Find where the given text appears and provide that cell's center as (X, Y) coordinate. 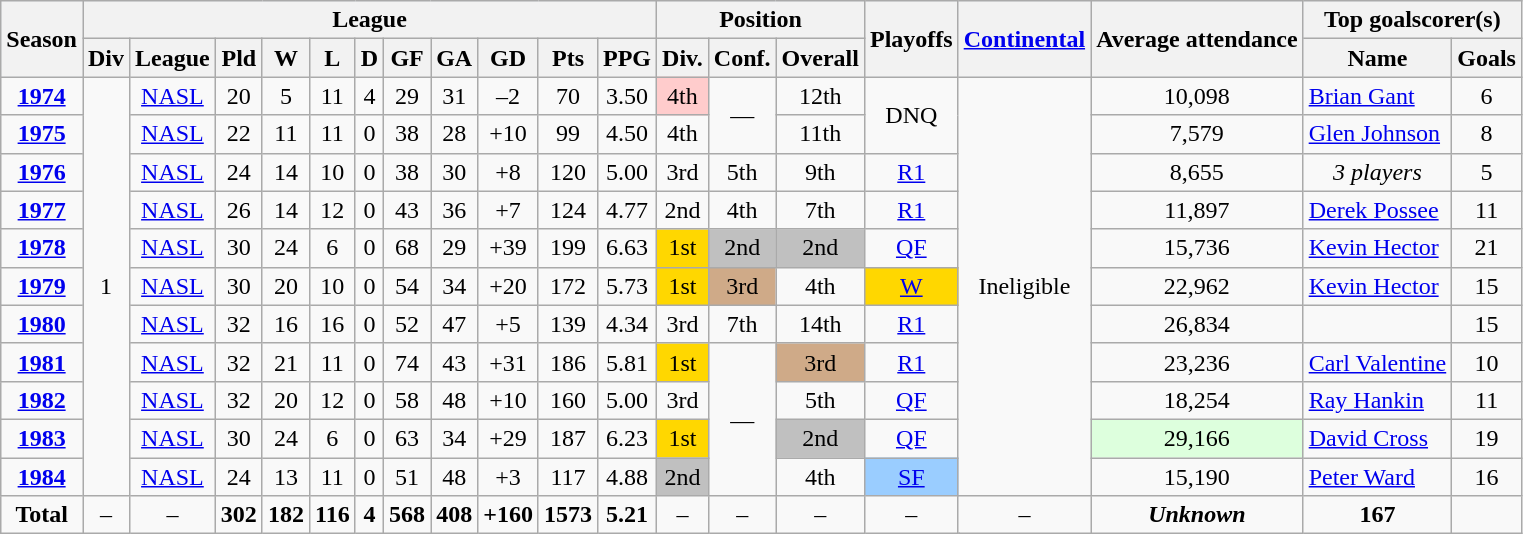
1 (106, 286)
1573 (568, 515)
4.88 (628, 477)
Overall (820, 58)
GA (454, 58)
18,254 (1198, 400)
11th (820, 134)
99 (568, 134)
1975 (42, 134)
5.81 (628, 362)
120 (568, 172)
Average attendance (1198, 39)
GF (408, 58)
Conf. (742, 58)
7,579 (1198, 134)
Ineligible (1024, 286)
187 (568, 438)
1976 (42, 172)
12th (820, 96)
116 (332, 515)
1983 (42, 438)
5.73 (628, 286)
1981 (42, 362)
11,897 (1198, 210)
19 (1487, 438)
70 (568, 96)
Position (761, 20)
58 (408, 400)
Pld (238, 58)
124 (568, 210)
Total (42, 515)
Div (106, 58)
8,655 (1198, 172)
14th (820, 324)
23,236 (1198, 362)
Pts (568, 58)
1979 (42, 286)
4.50 (628, 134)
74 (408, 362)
31 (454, 96)
Continental (1024, 39)
Brian Gant (1378, 96)
186 (568, 362)
+7 (508, 210)
–2 (508, 96)
408 (454, 515)
D (369, 58)
Top goalscorer(s) (1412, 20)
Div. (683, 58)
Peter Ward (1378, 477)
13 (286, 477)
26,834 (1198, 324)
+3 (508, 477)
1982 (42, 400)
1974 (42, 96)
68 (408, 248)
Playoffs (911, 39)
1980 (42, 324)
L (332, 58)
28 (454, 134)
1977 (42, 210)
172 (568, 286)
54 (408, 286)
199 (568, 248)
160 (568, 400)
Goals (1487, 58)
302 (238, 515)
Glen Johnson (1378, 134)
Derek Possee (1378, 210)
167 (1378, 515)
Ray Hankin (1378, 400)
1978 (42, 248)
26 (238, 210)
Name (1378, 58)
+8 (508, 172)
SF (911, 477)
5.21 (628, 515)
10,098 (1198, 96)
1984 (42, 477)
+20 (508, 286)
GD (508, 58)
Unknown (1198, 515)
3.50 (628, 96)
139 (568, 324)
Season (42, 39)
PPG (628, 58)
568 (408, 515)
117 (568, 477)
182 (286, 515)
22 (238, 134)
+31 (508, 362)
15,736 (1198, 248)
+29 (508, 438)
+39 (508, 248)
+5 (508, 324)
9th (820, 172)
36 (454, 210)
4.34 (628, 324)
+160 (508, 515)
51 (408, 477)
6.23 (628, 438)
52 (408, 324)
DNQ (911, 115)
29,166 (1198, 438)
4.77 (628, 210)
David Cross (1378, 438)
Carl Valentine (1378, 362)
6.63 (628, 248)
22,962 (1198, 286)
3 players (1378, 172)
63 (408, 438)
8 (1487, 134)
15,190 (1198, 477)
47 (454, 324)
